Return the [X, Y] coordinate for the center point of the cell that contains the specified text.  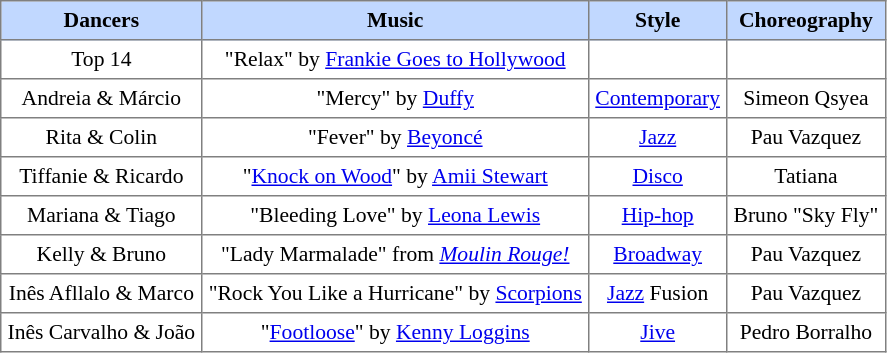
Dancers [102, 20]
Broadway [658, 254]
Tatiana [806, 176]
Style [658, 20]
Top 14 [102, 60]
Simeon Qsyea [806, 98]
Hip-hop [658, 216]
"Footloose" by Kenny Loggins [396, 332]
"Fever" by Beyoncé [396, 138]
"Rock You Like a Hurricane" by Scorpions [396, 294]
Bruno "Sky Fly" [806, 216]
Music [396, 20]
"Lady Marmalade" from Moulin Rouge! [396, 254]
Tiffanie & Ricardo [102, 176]
Choreography [806, 20]
"Bleeding Love" by Leona Lewis [396, 216]
"Relax" by Frankie Goes to Hollywood [396, 60]
Rita & Colin [102, 138]
"Mercy" by Duffy [396, 98]
Andreia & Márcio [102, 98]
Mariana & Tiago [102, 216]
Jazz [658, 138]
Inês Afllalo & Marco [102, 294]
Inês Carvalho & João [102, 332]
Jazz Fusion [658, 294]
Contemporary [658, 98]
Jive [658, 332]
"Knock on Wood" by Amii Stewart [396, 176]
Disco [658, 176]
Pedro Borralho [806, 332]
Kelly & Bruno [102, 254]
